Identify which cell holds the provided text, then report its (x, y) central coordinate. 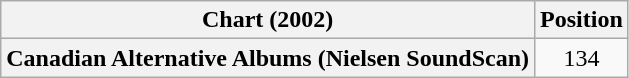
134 (582, 58)
Chart (2002) (268, 20)
Canadian Alternative Albums (Nielsen SoundScan) (268, 58)
Position (582, 20)
